Find where the given text appears and provide that cell's center as (x, y) coordinate. 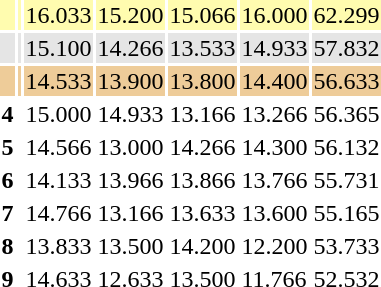
14.200 (202, 246)
13.633 (202, 213)
8 (8, 246)
57.832 (346, 48)
56.132 (346, 147)
13.600 (274, 213)
53.733 (346, 246)
13.833 (58, 246)
16.033 (58, 15)
13.766 (274, 180)
7 (8, 213)
15.200 (130, 15)
6 (8, 180)
13.966 (130, 180)
13.266 (274, 114)
55.731 (346, 180)
15.066 (202, 15)
14.133 (58, 180)
13.800 (202, 81)
12.200 (274, 246)
13.533 (202, 48)
16.000 (274, 15)
56.633 (346, 81)
14.400 (274, 81)
14.533 (58, 81)
13.500 (130, 246)
13.000 (130, 147)
15.000 (58, 114)
4 (8, 114)
5 (8, 147)
55.165 (346, 213)
14.566 (58, 147)
62.299 (346, 15)
14.300 (274, 147)
13.900 (130, 81)
15.100 (58, 48)
56.365 (346, 114)
14.766 (58, 213)
13.866 (202, 180)
